Pinpoint the cell where the given text exists, returning its (X, Y) midpoint coordinate. 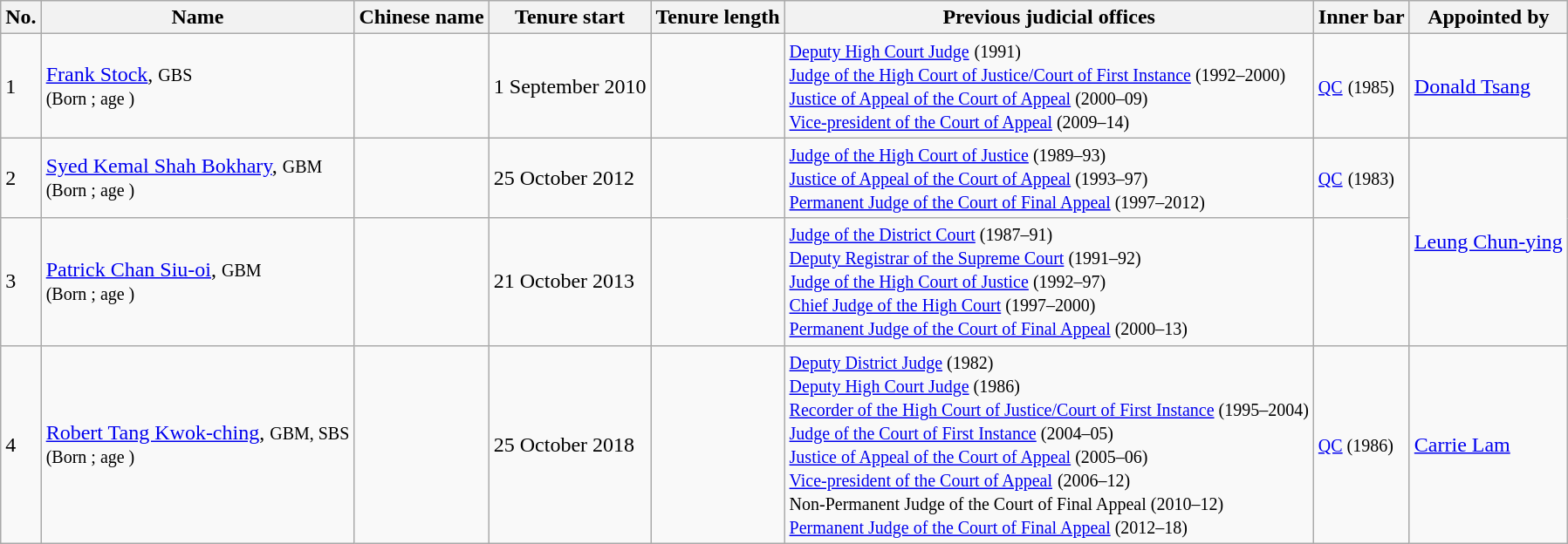
2 (21, 178)
Leung Chun-ying (1489, 241)
Previous judicial offices (1049, 17)
3 (21, 282)
Chinese name (421, 17)
QC (1985) (1361, 85)
Tenure length (717, 17)
No. (21, 17)
1 (21, 85)
Carrie Lam (1489, 445)
Name (197, 17)
Patrick Chan Siu-oi, GBM(Born ; age ) (197, 282)
Robert Tang Kwok-ching, GBM, SBS(Born ; age ) (197, 445)
Syed Kemal Shah Bokhary, GBM(Born ; age ) (197, 178)
25 October 2018 (570, 445)
Appointed by (1489, 17)
4 (21, 445)
Tenure start (570, 17)
1 September 2010 (570, 85)
Donald Tsang (1489, 85)
Inner bar (1361, 17)
QC (1986) (1361, 445)
QC (1983) (1361, 178)
21 October 2013 (570, 282)
25 October 2012 (570, 178)
Frank Stock, GBS(Born ; age ) (197, 85)
